For the text-containing cell, return its midpoint in [X, Y] coordinate format. 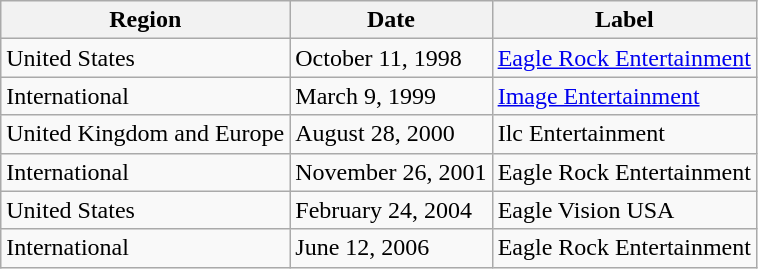
Ilc Entertainment [624, 134]
March 9, 1999 [391, 96]
Eagle Vision USA [624, 210]
United Kingdom and Europe [146, 134]
October 11, 1998 [391, 58]
November 26, 2001 [391, 172]
Label [624, 20]
June 12, 2006 [391, 248]
Date [391, 20]
Region [146, 20]
August 28, 2000 [391, 134]
Image Entertainment [624, 96]
February 24, 2004 [391, 210]
